Capture the cell that displays the provided text and extract its [x, y] central coordinate. 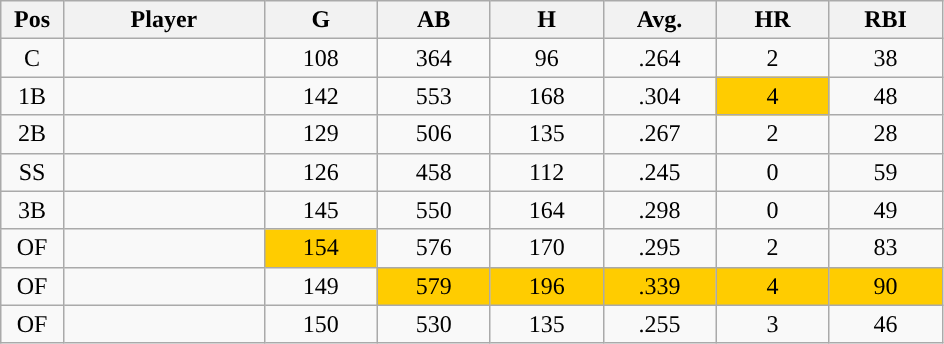
46 [886, 324]
126 [320, 172]
553 [434, 96]
170 [546, 248]
H [546, 20]
38 [886, 58]
108 [320, 58]
149 [320, 286]
Player [164, 20]
3 [772, 324]
48 [886, 96]
49 [886, 210]
.245 [660, 172]
83 [886, 248]
112 [546, 172]
.267 [660, 134]
2B [32, 134]
.255 [660, 324]
Avg. [660, 20]
28 [886, 134]
.295 [660, 248]
HR [772, 20]
364 [434, 58]
576 [434, 248]
Pos [32, 20]
458 [434, 172]
164 [546, 210]
.298 [660, 210]
145 [320, 210]
96 [546, 58]
RBI [886, 20]
C [32, 58]
196 [546, 286]
.339 [660, 286]
150 [320, 324]
550 [434, 210]
59 [886, 172]
154 [320, 248]
SS [32, 172]
506 [434, 134]
.264 [660, 58]
1B [32, 96]
G [320, 20]
168 [546, 96]
530 [434, 324]
.304 [660, 96]
129 [320, 134]
142 [320, 96]
3B [32, 210]
579 [434, 286]
AB [434, 20]
90 [886, 286]
